Locate the cell with the specified text and output its [x, y] center coordinate. 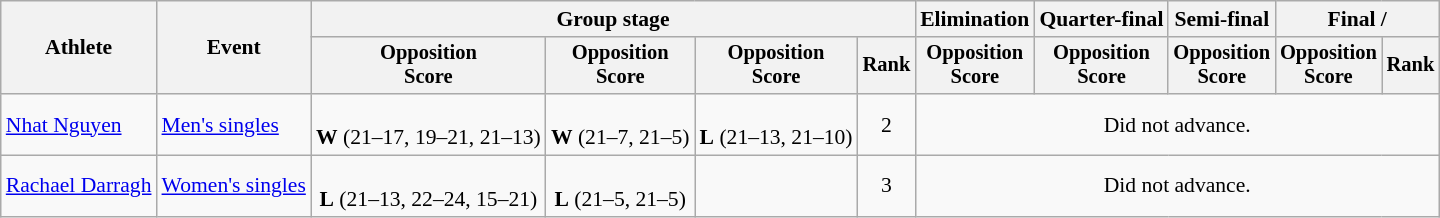
W (21–7, 21–5) [620, 124]
L (21–13, 21–10) [776, 124]
Elimination [974, 19]
Semi-final [1222, 19]
Quarter-final [1101, 19]
Event [234, 48]
Women's singles [234, 186]
W (21–17, 19–21, 21–13) [428, 124]
L (21–13, 22–24, 15–21) [428, 186]
Final / [1357, 19]
2 [887, 124]
Men's singles [234, 124]
Nhat Nguyen [79, 124]
Rachael Darragh [79, 186]
Group stage [613, 19]
L (21–5, 21–5) [620, 186]
Athlete [79, 48]
3 [887, 186]
